Determine the (X, Y) coordinate at the center of the cell enclosing the given text.  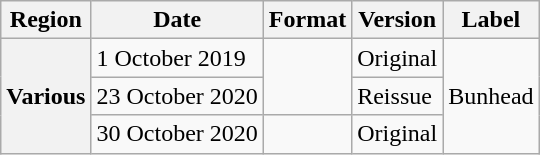
Region (46, 20)
Format (307, 20)
1 October 2019 (177, 58)
Label (491, 20)
Version (398, 20)
Date (177, 20)
23 October 2020 (177, 96)
Various (46, 96)
Bunhead (491, 96)
Reissue (398, 96)
30 October 2020 (177, 134)
